Identify which cell holds the provided text, then report its [X, Y] central coordinate. 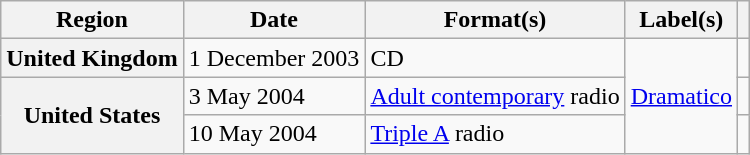
Adult contemporary radio [495, 96]
Triple A radio [495, 134]
Date [274, 20]
Region [92, 20]
United States [92, 115]
United Kingdom [92, 58]
10 May 2004 [274, 134]
Label(s) [681, 20]
Dramatico [681, 96]
1 December 2003 [274, 58]
CD [495, 58]
3 May 2004 [274, 96]
Format(s) [495, 20]
